From the cell containing the given text, extract its center point as [X, Y] coordinate. 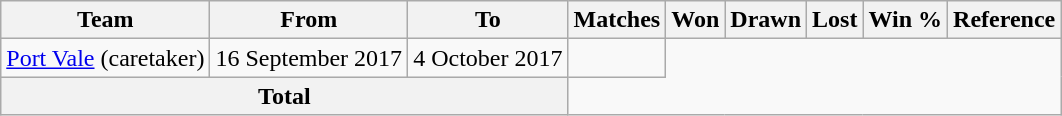
Lost [835, 20]
Won [696, 20]
Team [106, 20]
From [309, 20]
Drawn [766, 20]
16 September 2017 [309, 58]
To [488, 20]
Win % [906, 20]
Total [284, 96]
Reference [1004, 20]
Port Vale (caretaker) [106, 58]
4 October 2017 [488, 58]
Matches [617, 20]
